Return the (x, y) coordinate for the center point of the cell that contains the specified text.  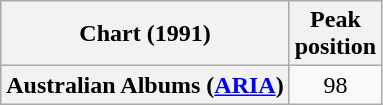
98 (335, 85)
Australian Albums (ARIA) (145, 85)
Peakposition (335, 34)
Chart (1991) (145, 34)
